Determine the (x, y) coordinate at the center of the cell enclosing the given text.  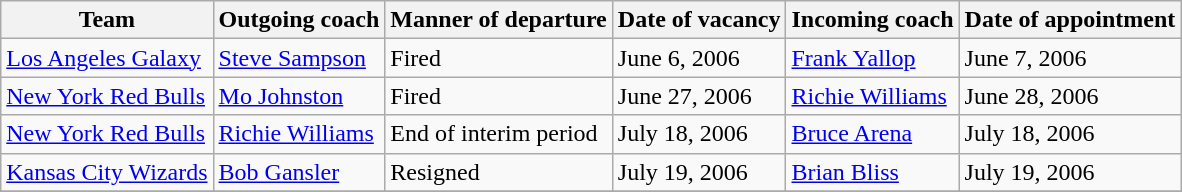
Mo Johnston (299, 96)
End of interim period (498, 134)
Steve Sampson (299, 58)
June 28, 2006 (1070, 96)
June 27, 2006 (699, 96)
Outgoing coach (299, 20)
Frank Yallop (872, 58)
Resigned (498, 172)
Date of vacancy (699, 20)
June 6, 2006 (699, 58)
Kansas City Wizards (107, 172)
Date of appointment (1070, 20)
Brian Bliss (872, 172)
Bruce Arena (872, 134)
June 7, 2006 (1070, 58)
Incoming coach (872, 20)
Team (107, 20)
Los Angeles Galaxy (107, 58)
Bob Gansler (299, 172)
Manner of departure (498, 20)
